Return (x, y) of the center of cell containing provided text 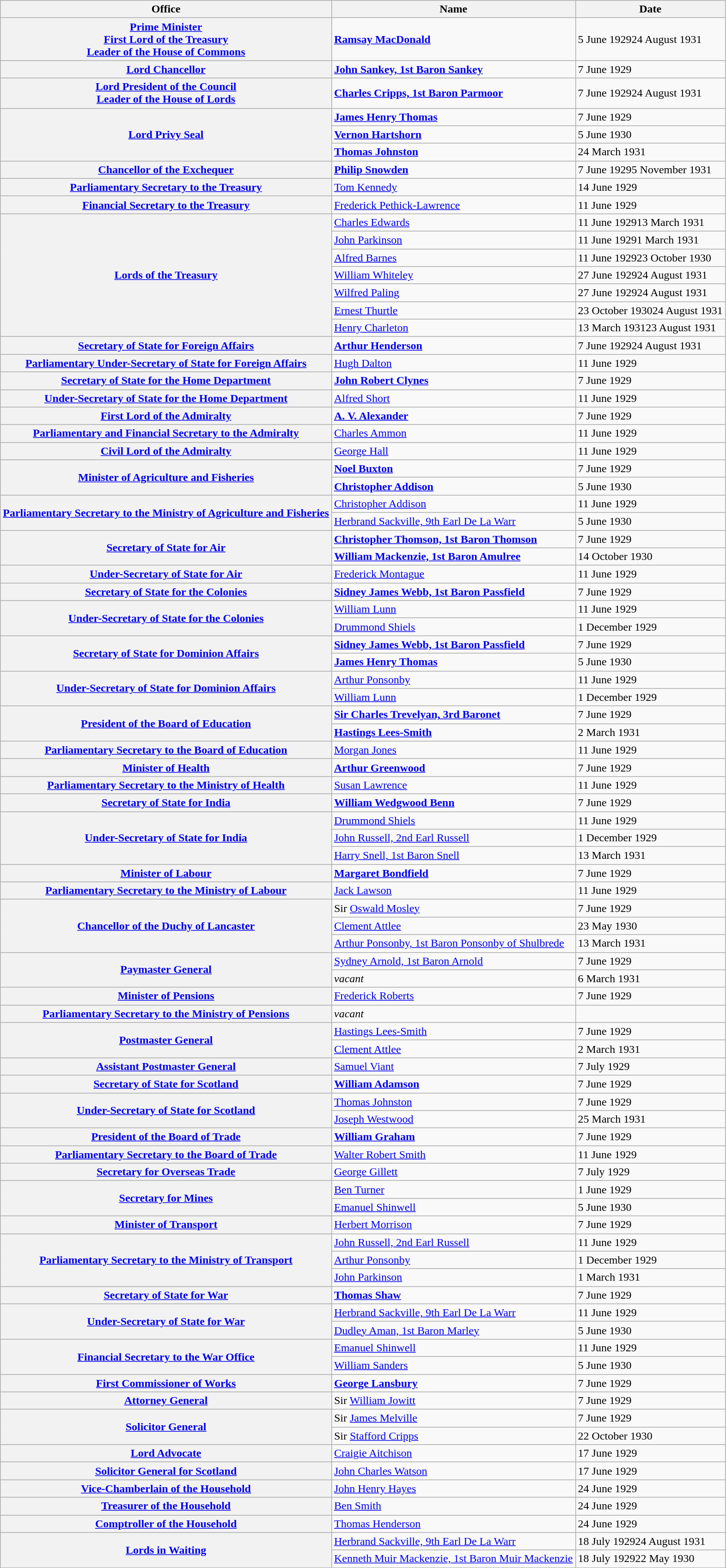
A. V. Alexander (453, 416)
Frederick Pethick-Lawrence (453, 205)
11 June 19291 March 1931 (650, 240)
23 May 1930 (650, 926)
Arthur Ponsonby, 1st Baron Ponsonby of Shulbrede (453, 943)
Lord Chancellor (166, 69)
Secretary of State for India (166, 802)
Parliamentary Secretary to the Board of Trade (166, 1155)
Solicitor General for Scotland (166, 1471)
Kenneth Muir Mackenzie, 1st Baron Muir Mackenzie (453, 1559)
5 June 192924 August 1931 (650, 39)
Parliamentary Secretary to the Ministry of Health (166, 785)
Secretary of State for Scotland (166, 1084)
Sir Charles Trevelyan, 3rd Baronet (453, 715)
Charles Ammon (453, 433)
John Robert Clynes (453, 381)
Minister of Health (166, 767)
Lords of the Treasury (166, 275)
First Commissioner of Works (166, 1383)
Secretary for Overseas Trade (166, 1172)
Parliamentary Under-Secretary of State for Foreign Affairs (166, 363)
Sir Stafford Cripps (453, 1436)
Prime Minister First Lord of the Treasury Leader of the House of Commons (166, 39)
Hugh Dalton (453, 363)
Parliamentary Secretary to the Board of Education (166, 750)
John Henry Hayes (453, 1489)
Financial Secretary to the Treasury (166, 205)
Sir Oswald Mosley (453, 908)
Chancellor of the Exchequer (166, 170)
William Wedgwood Benn (453, 802)
1 March 1931 (650, 1277)
Secretary of State for the Home Department (166, 381)
Samuel Viant (453, 1066)
Ramsay MacDonald (453, 39)
President of the Board of Trade (166, 1137)
14 June 1929 (650, 187)
George Lansbury (453, 1383)
Vice-Chamberlain of the Household (166, 1489)
Under-Secretary of State for the Home Department (166, 398)
William Whiteley (453, 275)
Chancellor of the Duchy of Lancaster (166, 926)
22 October 1930 (650, 1436)
Frederick Roberts (453, 996)
Minister of Agriculture and Fisheries (166, 477)
Secretary of State for Foreign Affairs (166, 346)
11 June 192923 October 1930 (650, 257)
Civil Lord of the Admiralty (166, 451)
Margaret Bondfield (453, 873)
Jack Lawson (453, 891)
6 March 1931 (650, 978)
Sir James Melville (453, 1418)
14 October 1930 (650, 557)
1 June 1929 (650, 1190)
Joseph Westwood (453, 1119)
Henry Charleton (453, 328)
Sydney Arnold, 1st Baron Arnold (453, 961)
Ben Turner (453, 1190)
Philip Snowden (453, 170)
25 March 1931 (650, 1119)
Tom Kennedy (453, 187)
Assistant Postmaster General (166, 1066)
Postmaster General (166, 1040)
Thomas Henderson (453, 1524)
18 July 192924 August 1931 (650, 1541)
24 March 1931 (650, 152)
Herbert Morrison (453, 1225)
Parliamentary and Financial Secretary to the Admiralty (166, 433)
Arthur Henderson (453, 346)
John Charles Watson (453, 1471)
Charles Cripps, 1st Baron Parmoor (453, 93)
Christopher Thomson, 1st Baron Thomson (453, 539)
7 June 19295 November 1931 (650, 170)
Ernest Thurtle (453, 310)
Sir William Jowitt (453, 1401)
Secretary of State for the Colonies (166, 592)
Lords in Waiting (166, 1550)
23 October 193024 August 1931 (650, 310)
Noel Buxton (453, 468)
Lord Advocate (166, 1453)
Under-Secretary of State for Scotland (166, 1111)
Financial Secretary to the War Office (166, 1356)
Parliamentary Secretary to the Ministry of Labour (166, 891)
Minister of Pensions (166, 996)
13 March 193123 August 1931 (650, 328)
18 July 192922 May 1930 (650, 1559)
Parliamentary Secretary to the Treasury (166, 187)
Alfred Barnes (453, 257)
Attorney General (166, 1401)
Secretary of State for War (166, 1295)
Wilfred Paling (453, 293)
Frederick Montague (453, 574)
Parliamentary Secretary to the Ministry of Agriculture and Fisheries (166, 512)
Paymaster General (166, 970)
Susan Lawrence (453, 785)
Dudley Aman, 1st Baron Marley (453, 1330)
Vernon Hartshorn (453, 134)
John Sankey, 1st Baron Sankey (453, 69)
Charles Edwards (453, 222)
Solicitor General (166, 1427)
Name (453, 9)
Under-Secretary of State for Air (166, 574)
Under-Secretary of State for India (166, 838)
President of the Board of Education (166, 723)
Office (166, 9)
George Hall (453, 451)
Minister of Transport (166, 1225)
Lord President of the Council Leader of the House of Lords (166, 93)
Secretary of State for Dominion Affairs (166, 653)
Secretary of State for Air (166, 548)
Under-Secretary of State for the Colonies (166, 618)
First Lord of the Admiralty (166, 416)
George Gillett (453, 1172)
Arthur Greenwood (453, 767)
Under-Secretary of State for War (166, 1321)
William Mackenzie, 1st Baron Amulree (453, 557)
Minister of Labour (166, 873)
William Sanders (453, 1365)
Secretary for Mines (166, 1198)
Harry Snell, 1st Baron Snell (453, 856)
Craigie Aitchison (453, 1453)
Alfred Short (453, 398)
Walter Robert Smith (453, 1155)
Ben Smith (453, 1506)
Lord Privy Seal (166, 134)
Morgan Jones (453, 750)
William Graham (453, 1137)
11 June 192913 March 1931 (650, 222)
Date (650, 9)
Under-Secretary of State for Dominion Affairs (166, 688)
William Adamson (453, 1084)
Comptroller of the Household (166, 1524)
Thomas Shaw (453, 1295)
Parliamentary Secretary to the Ministry of Transport (166, 1260)
Parliamentary Secretary to the Ministry of Pensions (166, 1014)
Treasurer of the Household (166, 1506)
